Search for the cell housing the specified text and yield its (x, y) center coordinate. 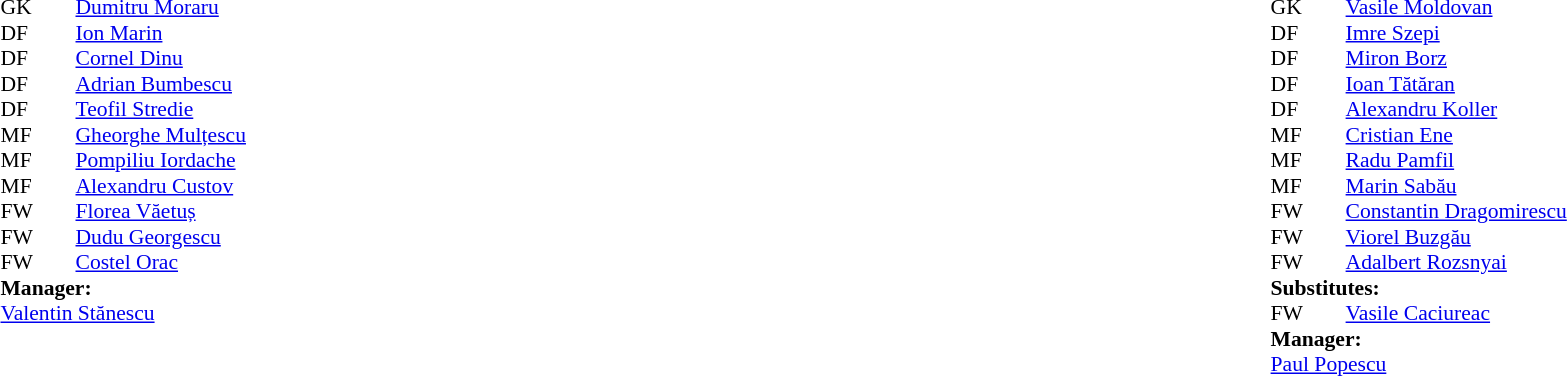
Substitutes: (1419, 288)
Adrian Bumbescu (161, 84)
Valentin Stănescu (122, 313)
Alexandru Custov (161, 186)
Radu Pamfil (1456, 161)
Ioan Tătăran (1456, 84)
Alexandru Koller (1456, 109)
Teofil Stredie (161, 109)
Pompiliu Iordache (161, 161)
Ion Marin (161, 33)
Vasile Caciureac (1456, 313)
Constantin Dragomirescu (1456, 211)
Marin Sabău (1456, 186)
Imre Szepi (1456, 33)
Viorel Buzgău (1456, 237)
Miron Borz (1456, 59)
Dudu Georgescu (161, 237)
Costel Orac (161, 263)
Cornel Dinu (161, 59)
Cristian Ene (1456, 135)
Florea Văetuș (161, 211)
Adalbert Rozsnyai (1456, 263)
Gheorghe Mulțescu (161, 135)
